Locate the cell with the specified text and output its [X, Y] center coordinate. 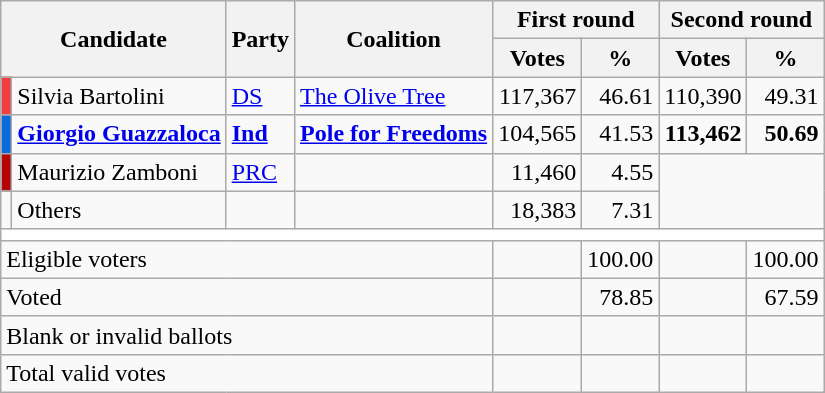
Candidate [114, 39]
41.53 [620, 134]
Second round [742, 20]
110,390 [703, 96]
First round [576, 20]
Blank or invalid ballots [247, 335]
DS [260, 96]
104,565 [538, 134]
Silvia Bartolini [119, 96]
Party [260, 39]
50.69 [786, 134]
4.55 [620, 172]
11,460 [538, 172]
Ind [260, 134]
78.85 [620, 297]
Pole for Freedoms [394, 134]
Giorgio Guazzaloca [119, 134]
Coalition [394, 39]
Eligible voters [247, 259]
Total valid votes [247, 373]
Maurizio Zamboni [119, 172]
113,462 [703, 134]
117,367 [538, 96]
Voted [247, 297]
PRC [260, 172]
7.31 [620, 210]
Others [119, 210]
49.31 [786, 96]
18,383 [538, 210]
67.59 [786, 297]
46.61 [620, 96]
The Olive Tree [394, 96]
